Determine the (X, Y) coordinate at the center of the cell enclosing the given text.  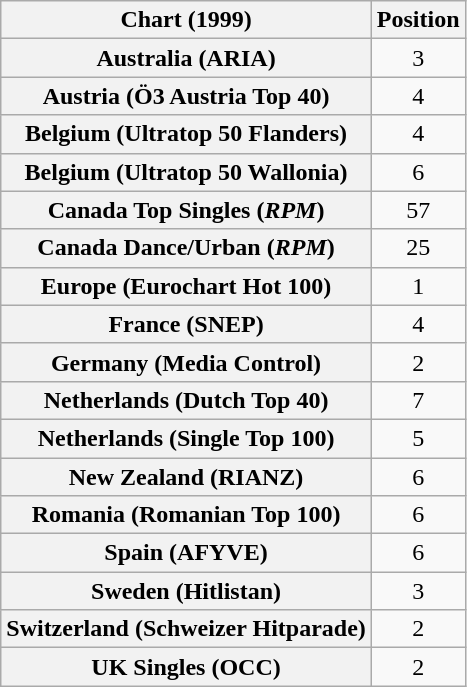
New Zealand (RIANZ) (186, 477)
Romania (Romanian Top 100) (186, 515)
Switzerland (Schweizer Hitparade) (186, 629)
Europe (Eurochart Hot 100) (186, 286)
1 (418, 286)
7 (418, 400)
Belgium (Ultratop 50 Wallonia) (186, 172)
Austria (Ö3 Austria Top 40) (186, 96)
25 (418, 248)
Chart (1999) (186, 20)
Canada Top Singles (RPM) (186, 210)
France (SNEP) (186, 324)
Canada Dance/Urban (RPM) (186, 248)
Netherlands (Single Top 100) (186, 438)
UK Singles (OCC) (186, 667)
57 (418, 210)
Germany (Media Control) (186, 362)
Belgium (Ultratop 50 Flanders) (186, 134)
Sweden (Hitlistan) (186, 591)
Spain (AFYVE) (186, 553)
Position (418, 20)
5 (418, 438)
Netherlands (Dutch Top 40) (186, 400)
Australia (ARIA) (186, 58)
